Locate the cell with the specified text and output its [x, y] center coordinate. 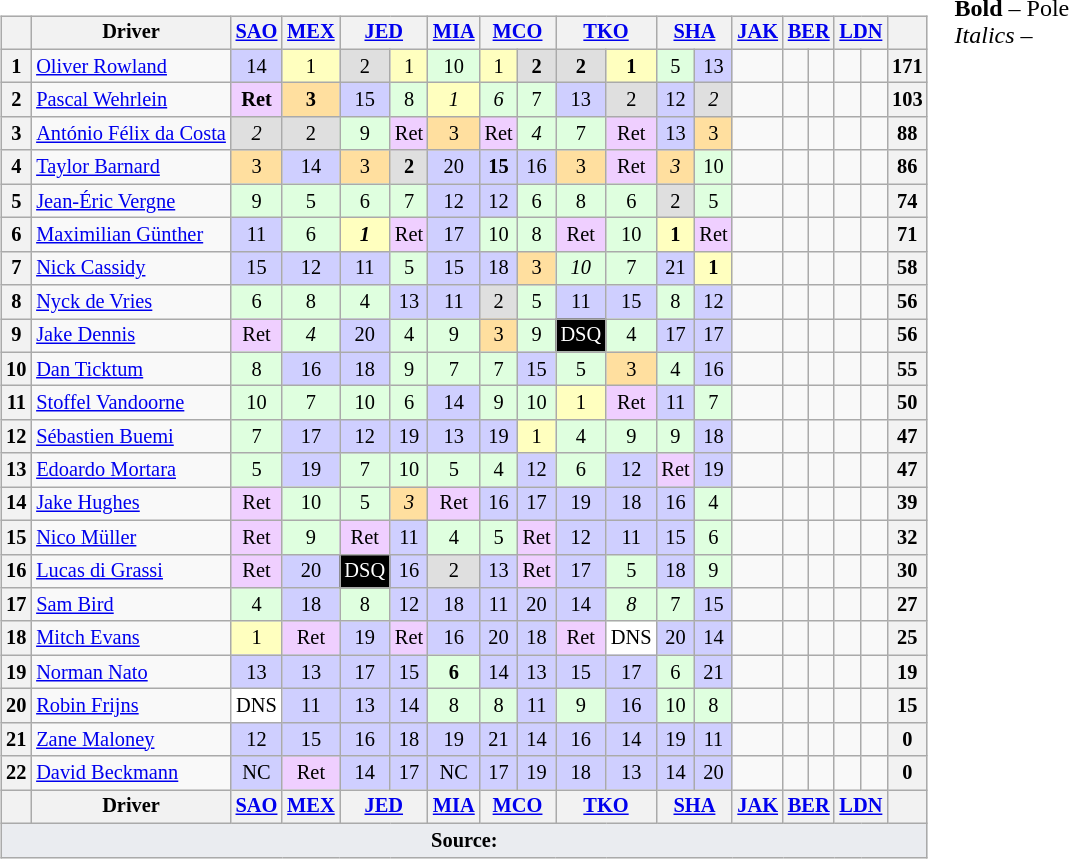
171 [907, 66]
Maximilian Günther [130, 235]
António Félix da Costa [130, 134]
50 [907, 403]
25 [907, 638]
Taylor Barnard [130, 167]
Nick Cassidy [130, 268]
Jake Dennis [130, 336]
103 [907, 100]
Mitch Evans [130, 638]
58 [907, 268]
71 [907, 235]
86 [907, 167]
Dan Ticktum [130, 369]
Nyck de Vries [130, 302]
22 [16, 773]
Pascal Wehrlein [130, 100]
Lucas di Grassi [130, 571]
Source: [464, 840]
27 [907, 605]
39 [907, 504]
Jean-Éric Vergne [130, 201]
88 [907, 134]
Norman Nato [130, 672]
Sébastien Buemi [130, 437]
Edoardo Mortara [130, 470]
Oliver Rowland [130, 66]
Jake Hughes [130, 504]
Zane Maloney [130, 739]
30 [907, 571]
Nico Müller [130, 537]
Sam Bird [130, 605]
Stoffel Vandoorne [130, 403]
David Beckmann [130, 773]
Robin Frijns [130, 706]
55 [907, 369]
32 [907, 537]
74 [907, 201]
